Pinpoint the cell where the given text exists, returning its [x, y] midpoint coordinate. 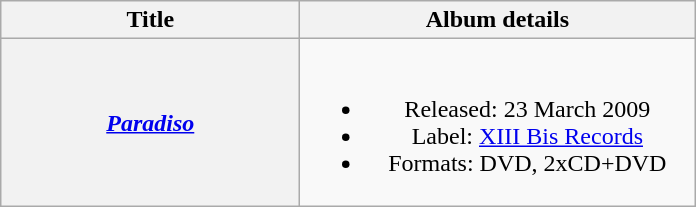
Title [150, 20]
Paradiso [150, 122]
Album details [498, 20]
Released: 23 March 2009Label: XIII Bis RecordsFormats: DVD, 2xCD+DVD [498, 122]
